Detect which cell encompasses the target text, then output its [X, Y] center coordinate. 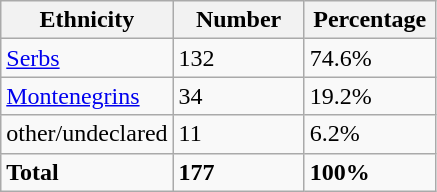
74.6% [370, 58]
132 [238, 58]
Percentage [370, 20]
Serbs [87, 58]
11 [238, 134]
34 [238, 96]
100% [370, 172]
177 [238, 172]
other/undeclared [87, 134]
Ethnicity [87, 20]
19.2% [370, 96]
6.2% [370, 134]
Total [87, 172]
Number [238, 20]
Montenegrins [87, 96]
